Find where the given text appears and provide that cell's center as [x, y] coordinate. 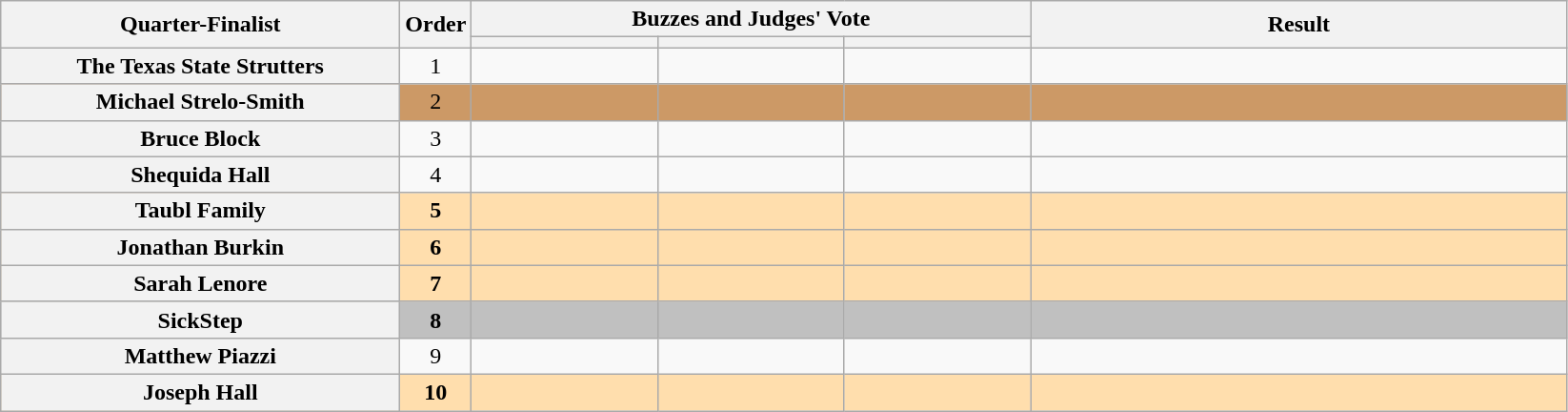
4 [436, 175]
Result [1299, 25]
10 [436, 392]
Jonathan Burkin [200, 247]
8 [436, 319]
Sarah Lenore [200, 283]
Bruce Block [200, 138]
5 [436, 211]
9 [436, 356]
7 [436, 283]
Order [436, 25]
Taubl Family [200, 211]
Michael Strelo-Smith [200, 102]
Buzzes and Judges' Vote [751, 19]
The Texas State Strutters [200, 66]
2 [436, 102]
Quarter-Finalist [200, 25]
3 [436, 138]
Matthew Piazzi [200, 356]
Shequida Hall [200, 175]
1 [436, 66]
6 [436, 247]
SickStep [200, 319]
Joseph Hall [200, 392]
